Find where the given text appears and provide that cell's center as [x, y] coordinate. 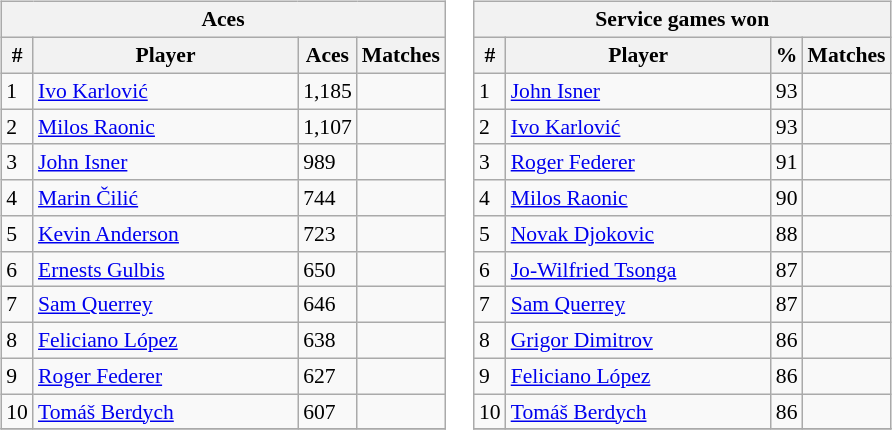
Jo-Wilfried Tsonga [638, 269]
723 [328, 234]
Kevin Anderson [166, 234]
Ernests Gulbis [166, 269]
638 [328, 340]
1,107 [328, 127]
Marin Čilić [166, 198]
627 [328, 376]
646 [328, 305]
% [787, 55]
91 [787, 162]
Grigor Dimitrov [638, 340]
90 [787, 198]
607 [328, 412]
88 [787, 234]
744 [328, 198]
650 [328, 269]
989 [328, 162]
1,185 [328, 91]
Service games won [682, 20]
Novak Djokovic [638, 234]
